Capture the cell that displays the provided text and extract its [x, y] central coordinate. 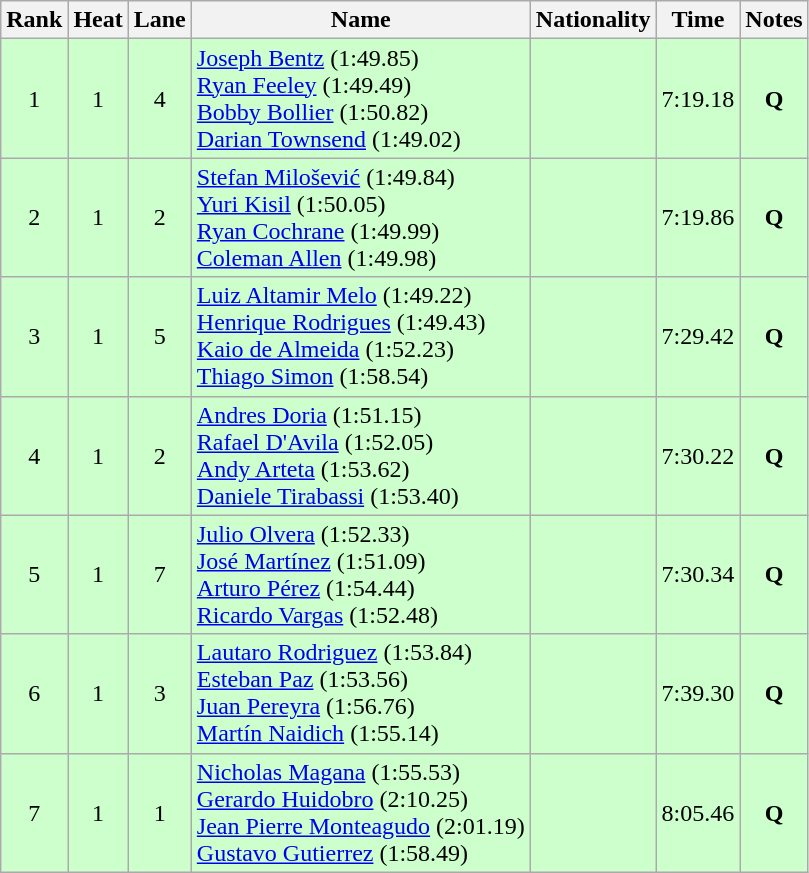
Joseph Bentz (1:49.85)Ryan Feeley (1:49.49)Bobby Bollier (1:50.82)Darian Townsend (1:49.02) [360, 98]
7:19.86 [698, 218]
7:39.30 [698, 694]
Nationality [593, 20]
8:05.46 [698, 812]
Lane [160, 20]
Nicholas Magana (1:55.53)Gerardo Huidobro (2:10.25)Jean Pierre Monteagudo (2:01.19)Gustavo Gutierrez (1:58.49) [360, 812]
7:29.42 [698, 336]
Andres Doria (1:51.15)Rafael D'Avila (1:52.05)Andy Arteta (1:53.62)Daniele Tirabassi (1:53.40) [360, 456]
Julio Olvera (1:52.33)José Martínez (1:51.09)Arturo Pérez (1:54.44)Ricardo Vargas (1:52.48) [360, 574]
6 [34, 694]
Lautaro Rodriguez (1:53.84)Esteban Paz (1:53.56)Juan Pereyra (1:56.76)Martín Naidich (1:55.14) [360, 694]
Stefan Milošević (1:49.84)Yuri Kisil (1:50.05)Ryan Cochrane (1:49.99)Coleman Allen (1:49.98) [360, 218]
Name [360, 20]
7:19.18 [698, 98]
Luiz Altamir Melo (1:49.22)Henrique Rodrigues (1:49.43)Kaio de Almeida (1:52.23)Thiago Simon (1:58.54) [360, 336]
Time [698, 20]
7:30.22 [698, 456]
Notes [774, 20]
Rank [34, 20]
Heat [98, 20]
7:30.34 [698, 574]
